Return [X, Y] of the center of cell containing provided text 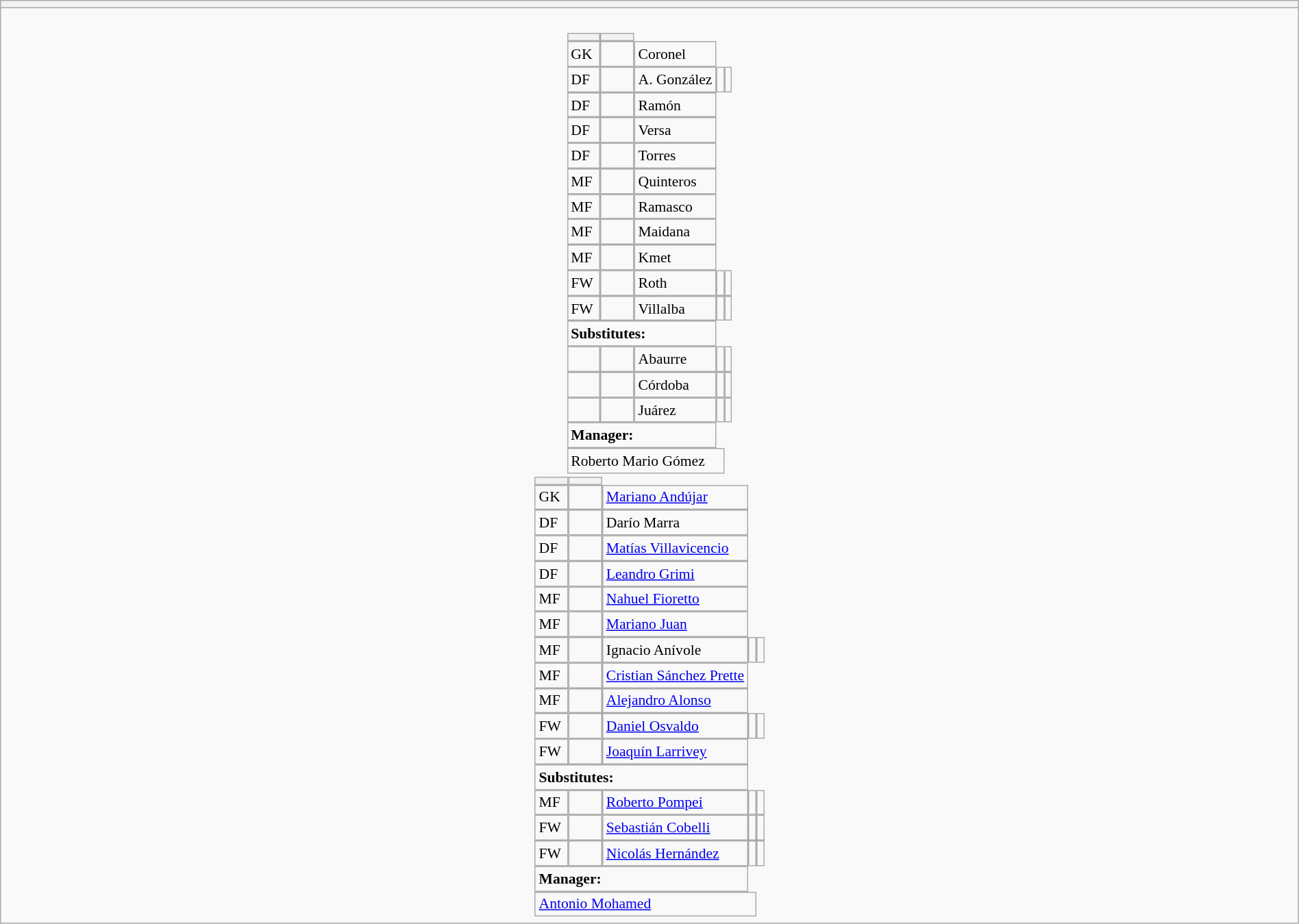
Daniel Osvaldo [676, 726]
Quinteros [676, 181]
Darío Marra [676, 522]
Ramón [676, 105]
Juárez [676, 410]
Alejandro Alonso [676, 700]
Villalba [676, 308]
Torres [676, 156]
Abaurre [676, 359]
Mariano Andújar [676, 497]
Kmet [676, 258]
Roth [676, 282]
Maidana [676, 232]
Leandro Grimi [676, 574]
Antonio Mohamed [645, 904]
Joaquín Larrivey [676, 752]
Roberto Pompei [676, 803]
Matías Villavicencio [676, 548]
Coronel [676, 53]
Mariano Juan [676, 625]
Versa [676, 130]
Nicolás Hernández [676, 853]
Nahuel Fioretto [676, 599]
Ramasco [676, 207]
A. González [676, 79]
Córdoba [676, 385]
Roberto Mario Gómez [645, 460]
Sebastián Cobelli [676, 827]
Ignacio Anívole [676, 649]
Cristian Sánchez Prette [676, 675]
